From the cell containing the given text, extract its center point as [X, Y] coordinate. 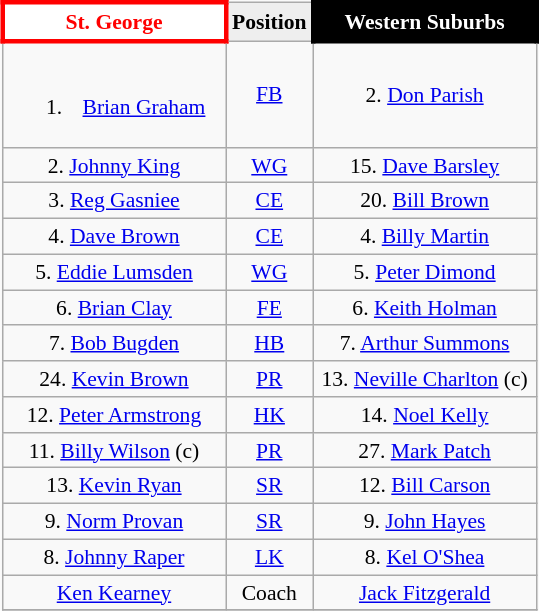
FB [270, 94]
Coach [270, 593]
Position [270, 22]
27. Mark Patch [424, 450]
15. Dave Barsley [424, 165]
14. Noel Kelly [424, 415]
St. George [114, 22]
Jack Fitzgerald [424, 593]
11. Billy Wilson (c) [114, 450]
Brian Graham [114, 94]
Western Suburbs [424, 22]
7. Bob Bugden [114, 343]
HB [270, 343]
5. Eddie Lumsden [114, 272]
3. Reg Gasniee [114, 201]
12. Peter Armstrong [114, 415]
Ken Kearney [114, 593]
FE [270, 308]
4. Billy Martin [424, 237]
13. Neville Charlton (c) [424, 379]
6. Keith Holman [424, 308]
5. Peter Dimond [424, 272]
7. Arthur Summons [424, 343]
12. Bill Carson [424, 486]
9. John Hayes [424, 522]
2. Don Parish [424, 94]
LK [270, 557]
13. Kevin Ryan [114, 486]
2. Johnny King [114, 165]
8. Johnny Raper [114, 557]
8. Kel O'Shea [424, 557]
HK [270, 415]
24. Kevin Brown [114, 379]
6. Brian Clay [114, 308]
4. Dave Brown [114, 237]
9. Norm Provan [114, 522]
20. Bill Brown [424, 201]
